Find where the given text appears and provide that cell's center as [X, Y] coordinate. 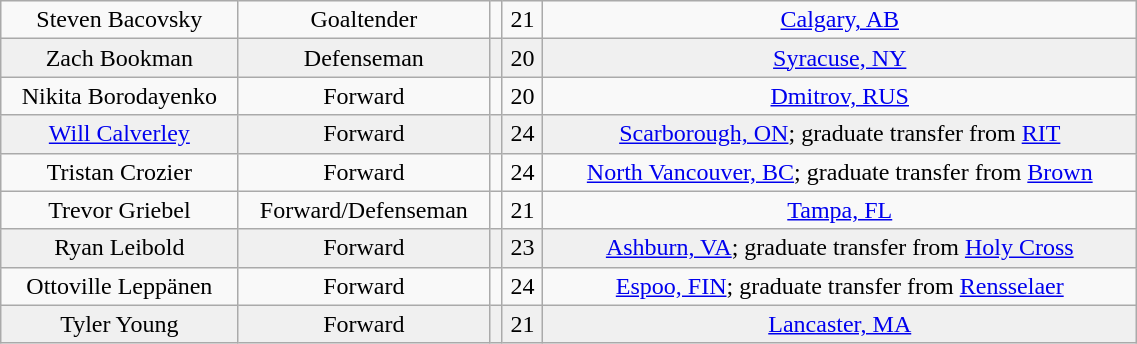
Syracuse, NY [840, 58]
Zach Bookman [120, 58]
Will Calverley [120, 134]
Ashburn, VA; graduate transfer from Holy Cross [840, 248]
Goaltender [364, 20]
Forward/Defenseman [364, 210]
Espoo, FIN; graduate transfer from Rensselaer [840, 286]
23 [522, 248]
Defenseman [364, 58]
Scarborough, ON; graduate transfer from RIT [840, 134]
Trevor Griebel [120, 210]
Tampa, FL [840, 210]
Tristan Crozier [120, 172]
Lancaster, MA [840, 324]
Tyler Young [120, 324]
North Vancouver, BC; graduate transfer from Brown [840, 172]
Calgary, AB [840, 20]
Nikita Borodayenko [120, 96]
Dmitrov, RUS [840, 96]
Ottoville Leppänen [120, 286]
Steven Bacovsky [120, 20]
Ryan Leibold [120, 248]
